Identify which cell holds the provided text, then report its [X, Y] central coordinate. 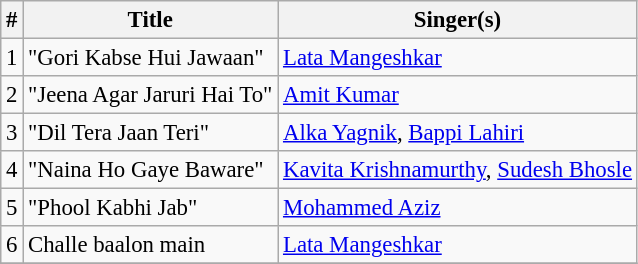
2 [12, 95]
Title [150, 20]
5 [12, 208]
Singer(s) [458, 20]
"Jeena Agar Jaruri Hai To" [150, 95]
Mohammed Aziz [458, 208]
6 [12, 245]
# [12, 20]
4 [12, 170]
Challe baalon main [150, 245]
"Gori Kabse Hui Jawaan" [150, 58]
Amit Kumar [458, 95]
Alka Yagnik, Bappi Lahiri [458, 133]
Kavita Krishnamurthy, Sudesh Bhosle [458, 170]
1 [12, 58]
"Naina Ho Gaye Baware" [150, 170]
"Phool Kabhi Jab" [150, 208]
3 [12, 133]
"Dil Tera Jaan Teri" [150, 133]
